Search for the cell housing the specified text and yield its (x, y) center coordinate. 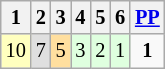
PP (148, 17)
7 (41, 51)
10 (16, 51)
4 (80, 17)
6 (120, 17)
